Find where the given text appears and provide that cell's center as (x, y) coordinate. 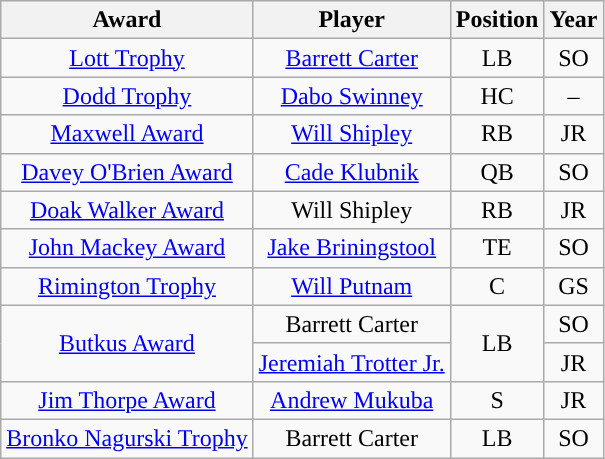
Jake Briningstool (352, 248)
C (497, 286)
Davey O'Brien Award (127, 172)
Will Putnam (352, 286)
Cade Klubnik (352, 172)
Andrew Mukuba (352, 400)
Dabo Swinney (352, 96)
Player (352, 20)
QB (497, 172)
Bronko Nagurski Trophy (127, 438)
Dodd Trophy (127, 96)
Doak Walker Award (127, 210)
– (574, 96)
Award (127, 20)
Jim Thorpe Award (127, 400)
Year (574, 20)
S (497, 400)
GS (574, 286)
Rimington Trophy (127, 286)
Position (497, 20)
Maxwell Award (127, 134)
Jeremiah Trotter Jr. (352, 362)
TE (497, 248)
Lott Trophy (127, 58)
HC (497, 96)
Butkus Award (127, 343)
John Mackey Award (127, 248)
